Capture the cell that displays the provided text and extract its [x, y] central coordinate. 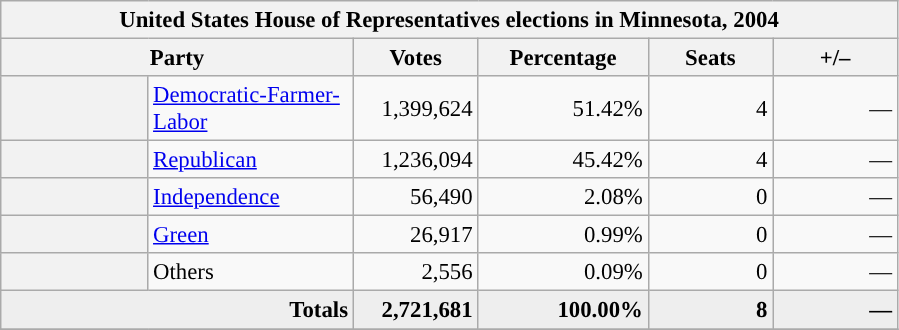
+/– [836, 58]
Party [178, 58]
Votes [416, 58]
Others [251, 273]
2,721,681 [416, 310]
1,236,094 [416, 160]
8 [710, 310]
100.00% [563, 310]
0.99% [563, 235]
Seats [710, 58]
51.42% [563, 108]
45.42% [563, 160]
2,556 [416, 273]
0.09% [563, 273]
26,917 [416, 235]
United States House of Representatives elections in Minnesota, 2004 [450, 20]
2.08% [563, 197]
1,399,624 [416, 108]
Republican [251, 160]
Independence [251, 197]
Democratic-Farmer-Labor [251, 108]
Totals [178, 310]
56,490 [416, 197]
Green [251, 235]
Percentage [563, 58]
